Return the [X, Y] coordinate for the center point of the cell that contains the specified text.  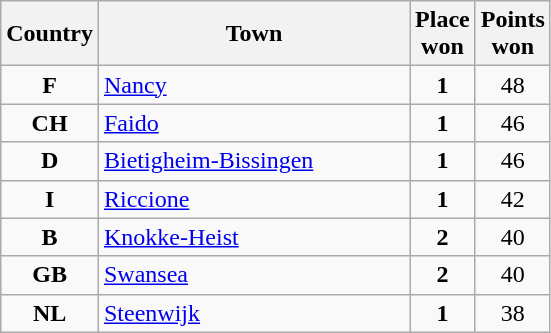
Riccione [254, 199]
GB [50, 275]
42 [512, 199]
F [50, 85]
38 [512, 313]
Country [50, 34]
Knokke-Heist [254, 237]
CH [50, 123]
Town [254, 34]
Steenwijk [254, 313]
Faido [254, 123]
NL [50, 313]
Points won [512, 34]
B [50, 237]
Swansea [254, 275]
Bietigheim-Bissingen [254, 161]
I [50, 199]
Nancy [254, 85]
48 [512, 85]
D [50, 161]
Place won [443, 34]
